Output the [X, Y] coordinate of the center of the cell containing the given text.  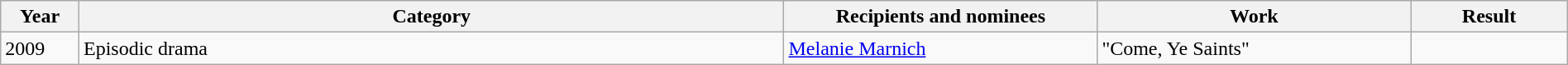
Result [1489, 17]
Year [40, 17]
Recipients and nominees [941, 17]
Episodic drama [432, 48]
"Come, Ye Saints" [1254, 48]
Category [432, 17]
Work [1254, 17]
2009 [40, 48]
Melanie Marnich [941, 48]
